From the cell containing the given text, extract its center point as (X, Y) coordinate. 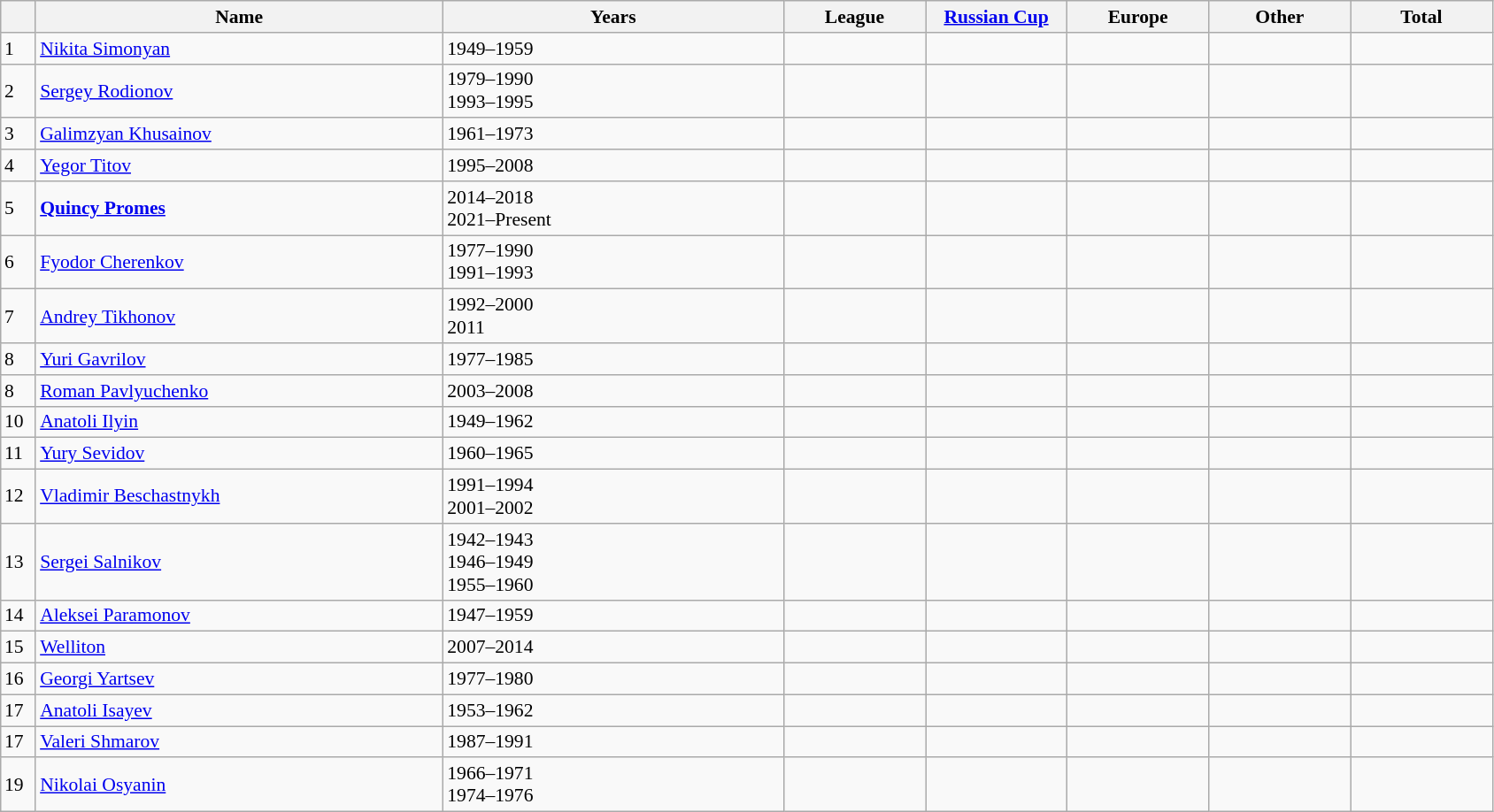
2007–2014 (612, 647)
Sergei Salnikov (239, 561)
Nikita Simonyan (239, 48)
Welliton (239, 647)
19 (18, 784)
1992–2000 2011 (612, 317)
Nikolai Osyanin (239, 784)
1995–2008 (612, 165)
1977–1980 (612, 678)
12 (18, 495)
1987–1991 (612, 741)
Name (239, 17)
11 (18, 454)
Europe (1138, 17)
Yegor Titov (239, 165)
Aleksei Paramonov (239, 616)
Anatoli Isayev (239, 710)
1977–1985 (612, 359)
1961–1973 (612, 134)
Years (612, 17)
Fyodor Cherenkov (239, 262)
7 (18, 317)
13 (18, 561)
1979–1990 1993–1995 (612, 90)
2003–2008 (612, 390)
6 (18, 262)
Russian Cup (997, 17)
Roman Pavlyuchenko (239, 390)
Andrey Tikhonov (239, 317)
Galimzyan Khusainov (239, 134)
League (854, 17)
16 (18, 678)
1966–1971 1974–1976 (612, 784)
Valeri Shmarov (239, 741)
Georgi Yartsev (239, 678)
1949–1962 (612, 422)
2014–2018 2021–Present (612, 207)
15 (18, 647)
Anatoli Ilyin (239, 422)
Yury Sevidov (239, 454)
1960–1965 (612, 454)
1947–1959 (612, 616)
2 (18, 90)
5 (18, 207)
Yuri Gavrilov (239, 359)
10 (18, 422)
Other (1280, 17)
1953–1962 (612, 710)
4 (18, 165)
1977–1990 1991–1993 (612, 262)
1949–1959 (612, 48)
3 (18, 134)
Total (1421, 17)
Vladimir Beschastnykh (239, 495)
Quincy Promes (239, 207)
Sergey Rodionov (239, 90)
14 (18, 616)
1942–1943 1946–1949 1955–1960 (612, 561)
1 (18, 48)
1991–1994 2001–2002 (612, 495)
